Pinpoint the cell where the given text exists, returning its (X, Y) midpoint coordinate. 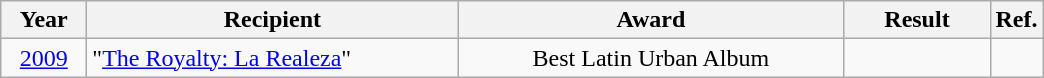
Recipient (272, 20)
"The Royalty: La Realeza" (272, 58)
Award (651, 20)
Year (44, 20)
Best Latin Urban Album (651, 58)
Result (917, 20)
2009 (44, 58)
Ref. (1016, 20)
